Determine the (X, Y) coordinate at the center of the cell enclosing the given text.  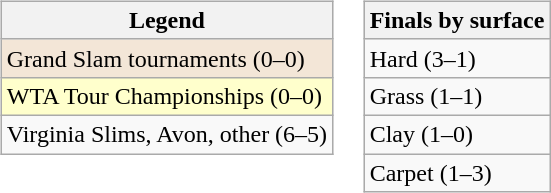
Hard (3–1) (457, 58)
Clay (1–0) (457, 134)
Carpet (1–3) (457, 173)
Virginia Slims, Avon, other (6–5) (166, 134)
WTA Tour Championships (0–0) (166, 96)
Grass (1–1) (457, 96)
Grand Slam tournaments (0–0) (166, 58)
Finals by surface (457, 20)
Legend (166, 20)
